Extract the (x, y) coordinate from the center of the cell holding the provided text.  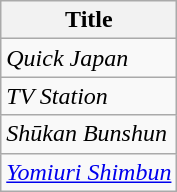
TV Station (89, 96)
Yomiuri Shimbun (89, 172)
Title (89, 20)
Shūkan Bunshun (89, 134)
Quick Japan (89, 58)
